Pinpoint the cell where the given text exists, returning its [x, y] midpoint coordinate. 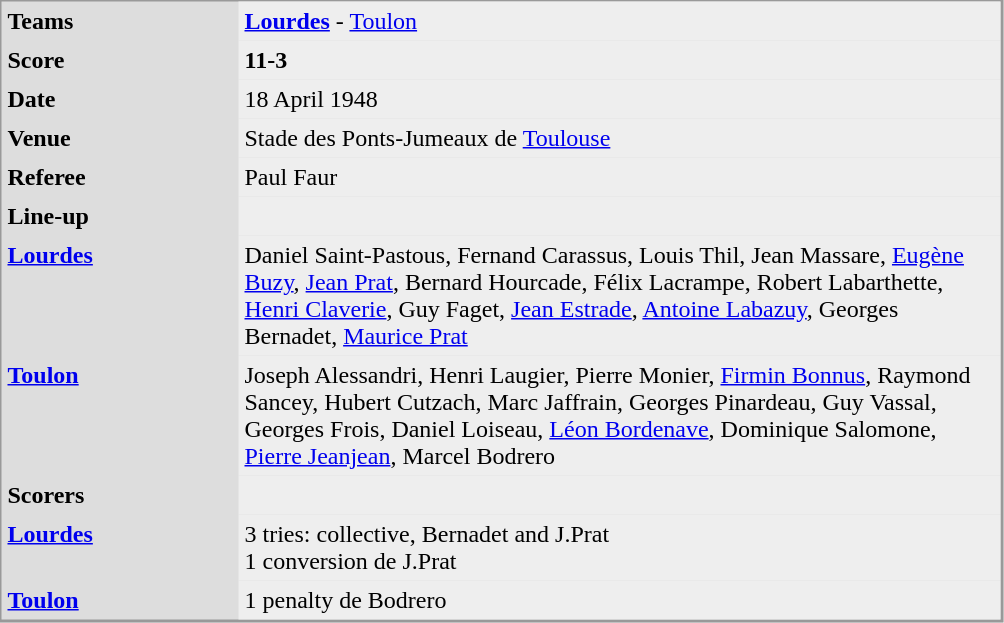
3 tries: collective, Bernadet and J.Prat1 conversion de J.Prat [619, 547]
Line-up [120, 216]
Teams [120, 22]
Score [120, 60]
18 April 1948 [619, 100]
Referee [120, 178]
11-3 [619, 60]
Date [120, 100]
Venue [120, 138]
Lourdes - Toulon [619, 22]
Scorers [120, 496]
Paul Faur [619, 178]
Stade des Ponts-Jumeaux de Toulouse [619, 138]
1 penalty de Bodrero [619, 600]
